For the text-containing cell, return its midpoint in (x, y) coordinate format. 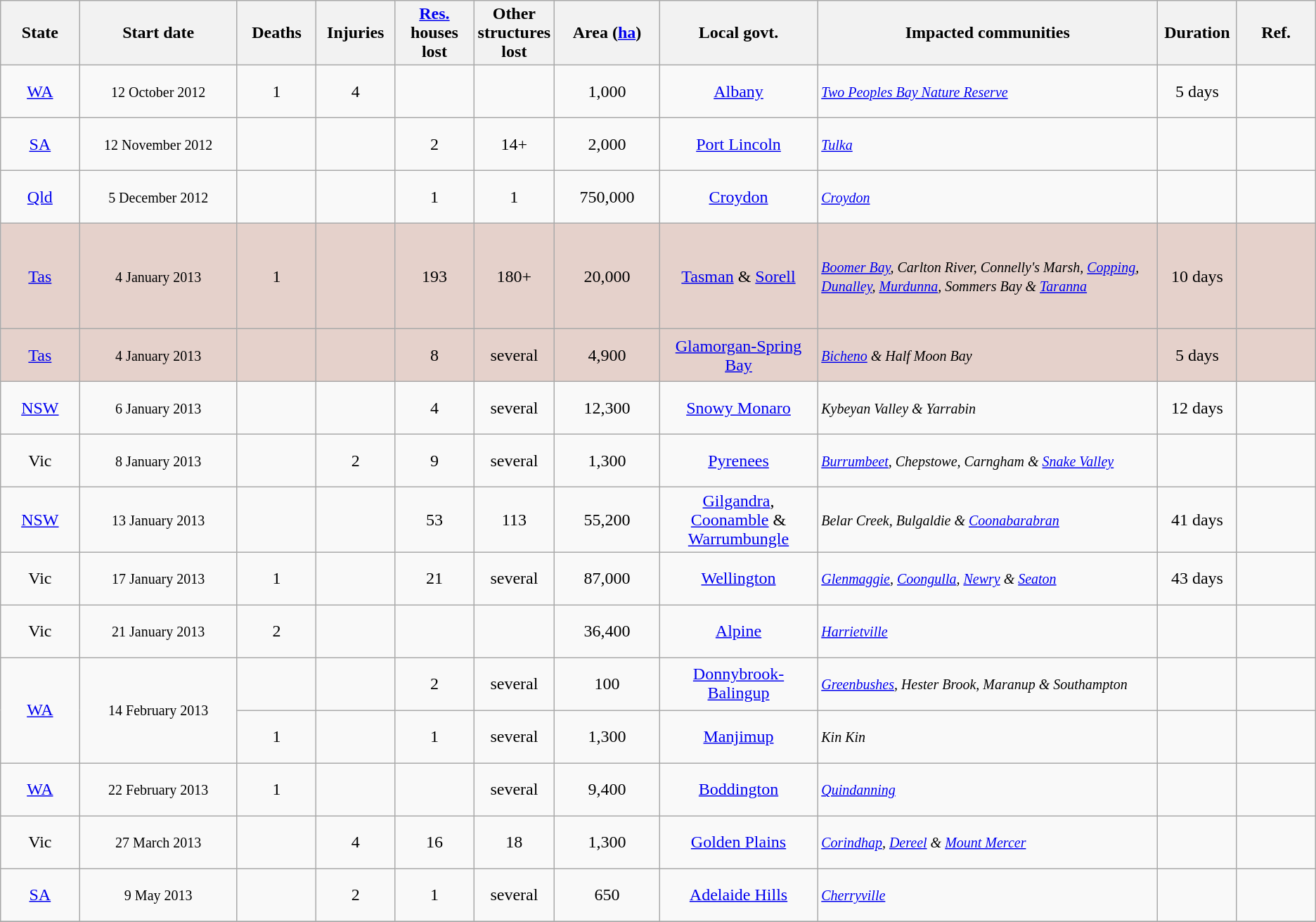
Snowy Monaro (738, 408)
18 (515, 843)
8 (434, 356)
Cherryville (988, 895)
9 May 2013 (158, 895)
750,000 (607, 197)
Duration (1197, 33)
Impacted communities (988, 33)
Donnybrook-Balingup (738, 684)
55,200 (607, 520)
14 February 2013 (158, 710)
Belar Creek, Bulgaldie & Coonabarabran (988, 520)
Glenmaggie, Coongulla, Newry & Seaton (988, 578)
Area (ha) (607, 33)
Qld (40, 197)
Adelaide Hills (738, 895)
Glamorgan-Spring Bay (738, 356)
14+ (515, 145)
12,300 (607, 408)
20,000 (607, 276)
Quindanning (988, 789)
27 March 2013 (158, 843)
36,400 (607, 632)
Albany (738, 91)
Kybeyan Valley & Yarrabin (988, 408)
5 December 2012 (158, 197)
Deaths (276, 33)
Bicheno & Half Moon Bay (988, 356)
12 October 2012 (158, 91)
Boomer Bay, Carlton River, Connelly's Marsh, Copping, Dunalley, Murdunna, Sommers Bay & Taranna (988, 276)
9,400 (607, 789)
Pyrenees (738, 461)
Wellington (738, 578)
Corindhap, Dereel & Mount Mercer (988, 843)
21 (434, 578)
10 days (1197, 276)
13 January 2013 (158, 520)
2,000 (607, 145)
17 January 2013 (158, 578)
Greenbushes, Hester Brook, Maranup & Southampton (988, 684)
4,900 (607, 356)
Golden Plains (738, 843)
State (40, 33)
9 (434, 461)
Start date (158, 33)
Boddington (738, 789)
41 days (1197, 520)
16 (434, 843)
87,000 (607, 578)
Res. houses lost (434, 33)
100 (607, 684)
Other structures lost (515, 33)
113 (515, 520)
Kin Kin (988, 737)
12 November 2012 (158, 145)
12 days (1197, 408)
180+ (515, 276)
Manjimup (738, 737)
Tasman & Sorell (738, 276)
Burrumbeet, Chepstowe, Carngham & Snake Valley (988, 461)
Local govt. (738, 33)
6 January 2013 (158, 408)
53 (434, 520)
Two Peoples Bay Nature Reserve (988, 91)
43 days (1197, 578)
193 (434, 276)
Port Lincoln (738, 145)
1,000 (607, 91)
8 January 2013 (158, 461)
Ref. (1276, 33)
Injuries (356, 33)
Tulka (988, 145)
650 (607, 895)
22 February 2013 (158, 789)
21 January 2013 (158, 632)
Alpine (738, 632)
Gilgandra, Coonamble & Warrumbungle (738, 520)
Harrietville (988, 632)
